Determine the [x, y] coordinate at the center of the cell enclosing the given text.  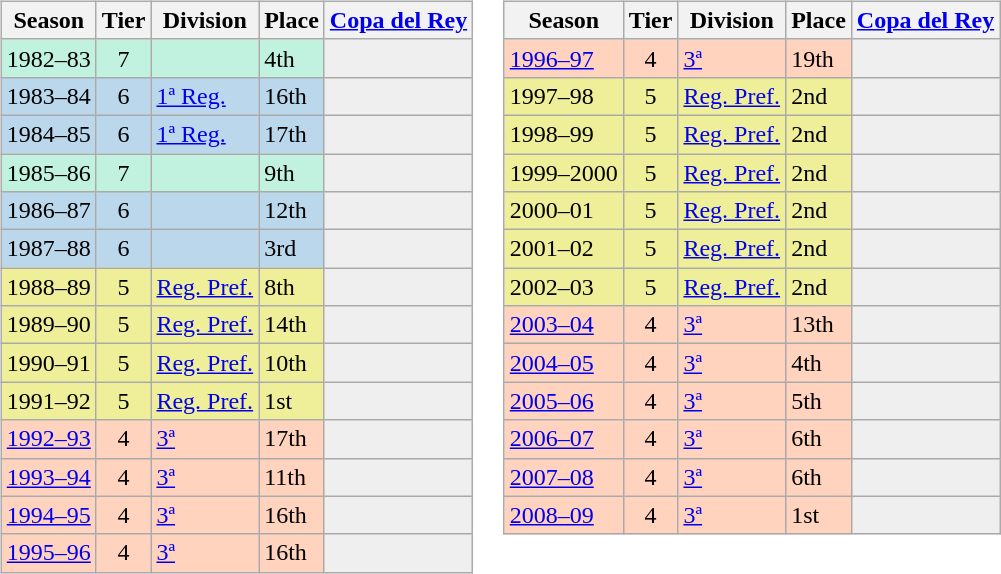
1986–87 [48, 211]
5th [819, 401]
1989–90 [48, 325]
2006–07 [564, 439]
8th [292, 287]
1993–94 [48, 477]
1990–91 [48, 363]
1997–98 [564, 96]
1998–99 [564, 134]
1994–95 [48, 515]
1992–93 [48, 439]
1984–85 [48, 134]
2001–02 [564, 249]
1995–96 [48, 553]
2003–04 [564, 325]
1987–88 [48, 249]
2007–08 [564, 477]
2005–06 [564, 401]
2008–09 [564, 515]
1983–84 [48, 96]
11th [292, 477]
1996–97 [564, 58]
13th [819, 325]
1985–86 [48, 173]
1999–2000 [564, 173]
19th [819, 58]
2002–03 [564, 287]
12th [292, 211]
1982–83 [48, 58]
1988–89 [48, 287]
10th [292, 363]
14th [292, 325]
3rd [292, 249]
1991–92 [48, 401]
2000–01 [564, 211]
2004–05 [564, 363]
9th [292, 173]
